Provide the [X, Y] coordinate of the cell's center where the given text is located.  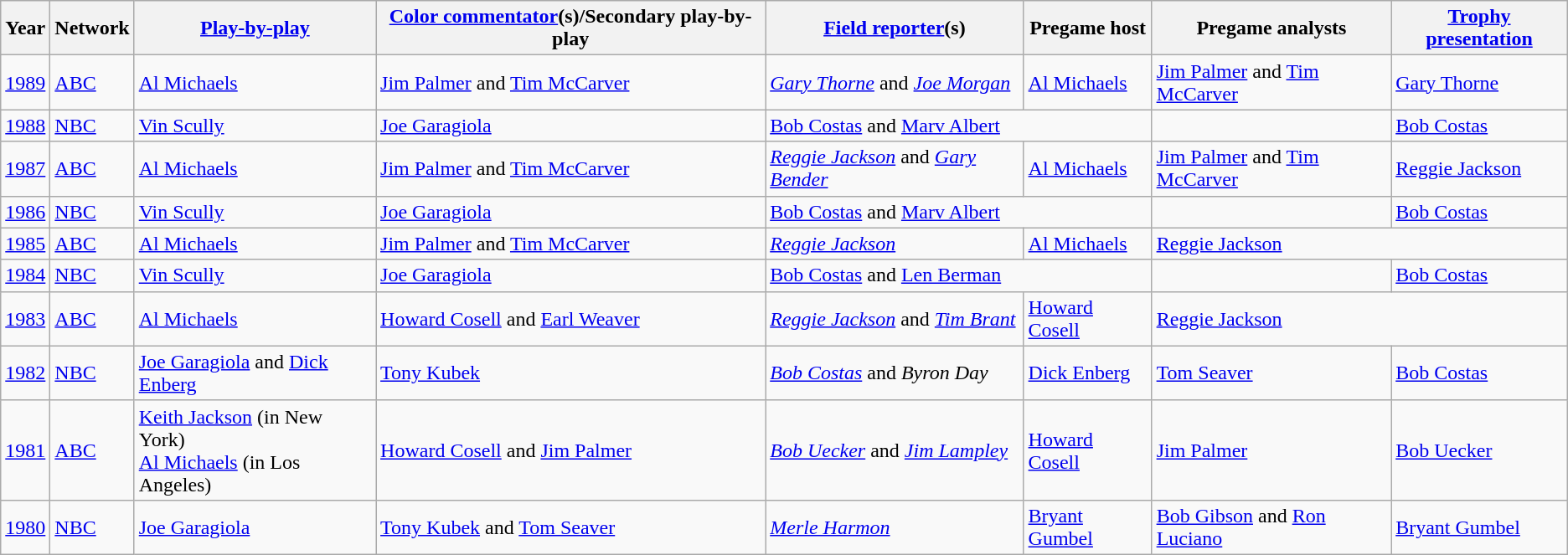
Howard Cosell and Earl Weaver [571, 318]
Reggie Jackson and Gary Bender [895, 169]
Bob Uecker and Jim Lampley [895, 450]
Tony Kubek [571, 373]
Bob Costas and Byron Day [895, 373]
Tony Kubek and Tom Seaver [571, 527]
Trophy presentation [1479, 28]
1988 [25, 126]
1989 [25, 82]
1982 [25, 373]
Year [25, 28]
Keith Jackson (in New York)Al Michaels (in Los Angeles) [255, 450]
1984 [25, 275]
Gary Thorne and Joe Morgan [895, 82]
Bob Uecker [1479, 450]
Tom Seaver [1271, 373]
Color commentator(s)/Secondary play-by-play [571, 28]
Dick Enberg [1087, 373]
Bob Costas and Len Berman [958, 275]
Play-by-play [255, 28]
Jim Palmer [1271, 450]
Reggie Jackson and Tim Brant [895, 318]
1986 [25, 212]
Gary Thorne [1479, 82]
Pregame host [1087, 28]
1985 [25, 244]
Bob Gibson and Ron Luciano [1271, 527]
Merle Harmon [895, 527]
Network [92, 28]
Joe Garagiola and Dick Enberg [255, 373]
Pregame analysts [1271, 28]
Howard Cosell and Jim Palmer [571, 450]
1980 [25, 527]
1981 [25, 450]
1987 [25, 169]
Field reporter(s) [895, 28]
1983 [25, 318]
